Determine the (X, Y) coordinate at the center of the cell enclosing the given text.  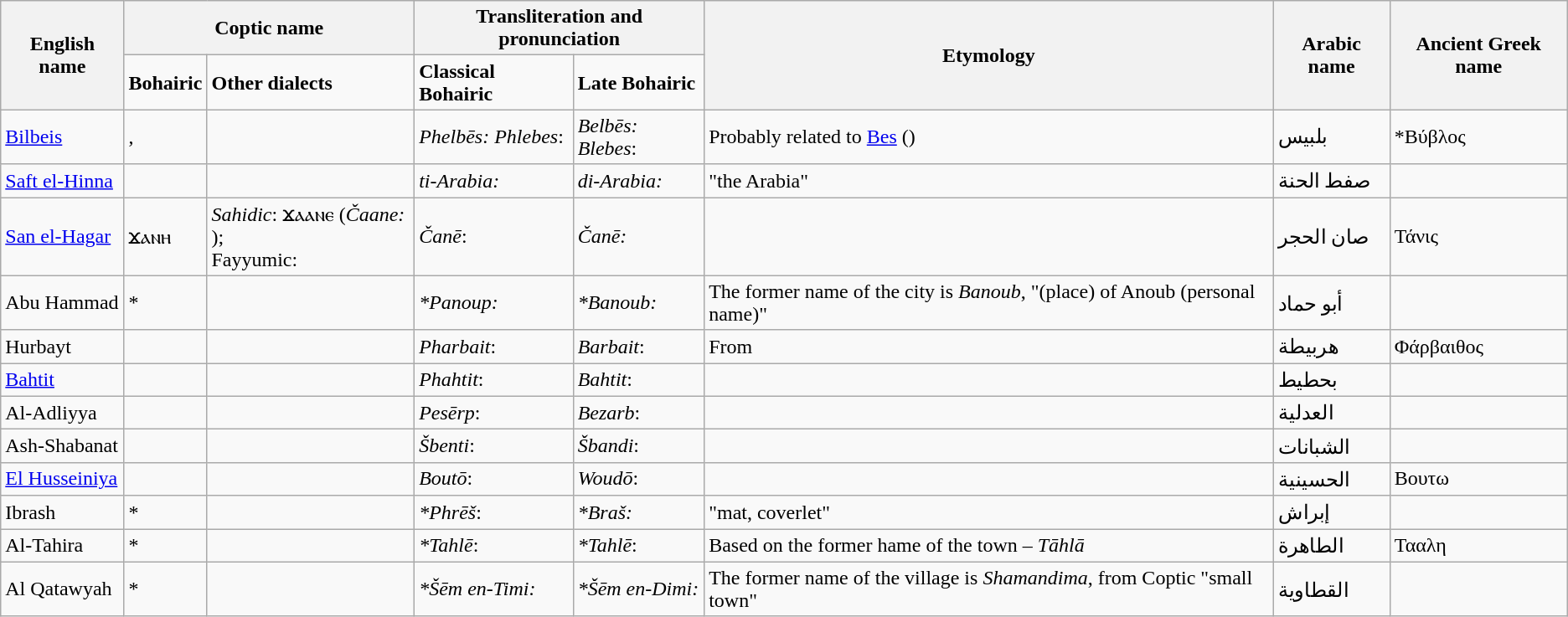
Al-Adliyya (62, 413)
صفط الحنة (1332, 181)
Šbandi: (638, 446)
ti-Arabia: (494, 181)
Al-Tahira (62, 546)
القطاوية (1332, 589)
Phelbēs: Phlebes: (494, 137)
بحطيط (1332, 380)
Βουτω (1478, 479)
Bezarb: (638, 413)
Based on the former hame of the town – Tāhlā (988, 546)
Bohairic (166, 82)
Šbenti: (494, 446)
Φάρβαιθος (1478, 347)
Bahtit: (638, 380)
"the Arabia" (988, 181)
Barbait: (638, 347)
Other dialects (311, 82)
*Βύβλος (1478, 137)
The former name of the village is Shamandima, from Coptic "small town" (988, 589)
Probably related to Bes () (988, 137)
Phahtit: (494, 380)
*Braš: (638, 512)
From (988, 347)
"mat, coverlet" (988, 512)
*Banoub: (638, 303)
San el-Hagar (62, 237)
Arabic name (1332, 55)
صان الحجر (1332, 237)
Hurbayt (62, 347)
Coptic name (270, 28)
*Panoup: (494, 303)
بلبيس (1332, 137)
The former name of the city is Banoub, "(place) of Anoub (personal name)" (988, 303)
*Šēm en-Timi: (494, 589)
Pesērp: (494, 413)
Etymology (988, 55)
الحسينية (1332, 479)
*Šēm en-Dimi: (638, 589)
Ash-Shabanat (62, 446)
إبراش (1332, 512)
Sahidic: ϫⲁⲁⲛⲉ (Čaane: );Fayyumic: (311, 237)
أبو حماد (1332, 303)
Τάνις (1478, 237)
Transliteration and pronunciation (560, 28)
ϫⲁⲛⲏ (166, 237)
Boutō: (494, 479)
di-Arabia: (638, 181)
Τααλη (1478, 546)
El Husseiniya (62, 479)
Classical Bohairic (494, 82)
هربيطة (1332, 347)
Saft el-Hinna (62, 181)
العدلية (1332, 413)
Belbēs: Blebes: (638, 137)
, (166, 137)
الشبانات (1332, 446)
Woudō: (638, 479)
Pharbait: (494, 347)
الطاهرة (1332, 546)
Bahtit (62, 380)
Late Bohairic (638, 82)
*Phrēš: (494, 512)
Al Qatawyah (62, 589)
English name (62, 55)
Abu Hammad (62, 303)
Ancient Greek name (1478, 55)
Bilbeis (62, 137)
Ibrash (62, 512)
